Provide the (x, y) coordinate of the cell's center where the given text is located.  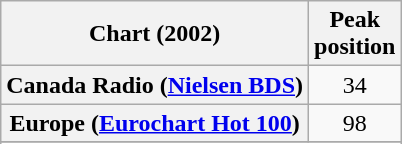
34 (355, 85)
Chart (2002) (155, 34)
Peakposition (355, 34)
98 (355, 123)
Europe (Eurochart Hot 100) (155, 123)
Canada Radio (Nielsen BDS) (155, 85)
